Determine the (X, Y) coordinate at the center of the cell enclosing the given text.  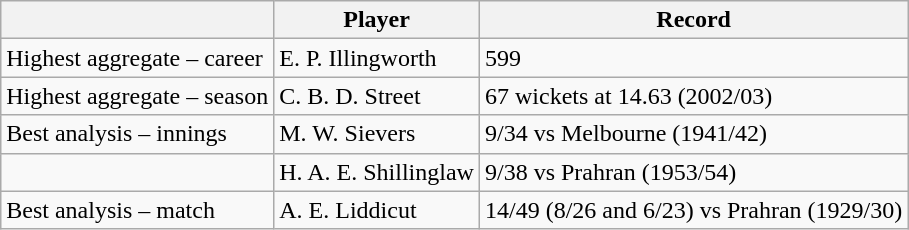
Highest aggregate – career (138, 58)
67 wickets at 14.63 (2002/03) (693, 96)
Best analysis – innings (138, 134)
Player (377, 20)
E. P. Illingworth (377, 58)
C. B. D. Street (377, 96)
9/38 vs Prahran (1953/54) (693, 172)
H. A. E. Shillinglaw (377, 172)
599 (693, 58)
Highest aggregate – season (138, 96)
Record (693, 20)
A. E. Liddicut (377, 210)
Best analysis – match (138, 210)
9/34 vs Melbourne (1941/42) (693, 134)
M. W. Sievers (377, 134)
14/49 (8/26 and 6/23) vs Prahran (1929/30) (693, 210)
